Locate the cell with the specified text and output its [x, y] center coordinate. 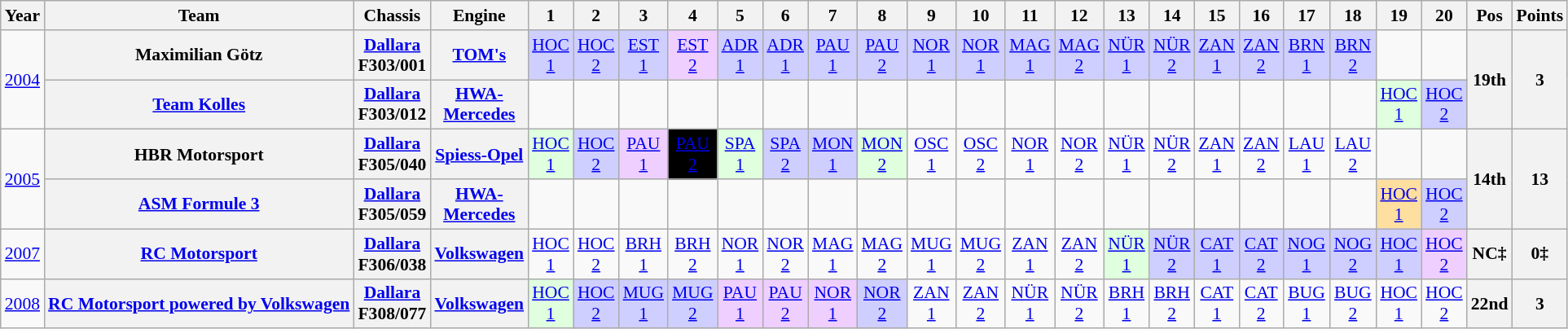
16 [1261, 15]
EST1 [643, 55]
Dallara F305/059 [392, 204]
MON1 [832, 155]
0‡ [1539, 254]
19 [1399, 15]
BUG2 [1352, 303]
9 [932, 15]
1 [551, 15]
EST2 [692, 55]
Maximilian Götz [199, 55]
14 [1172, 15]
BRN1 [1307, 55]
Dallara F305/040 [392, 155]
11 [1030, 15]
6 [785, 15]
2005 [23, 179]
LAU1 [1307, 155]
Pos [1490, 15]
Engine [479, 15]
NOG2 [1352, 254]
Team Kolles [199, 104]
2004 [23, 80]
17 [1307, 15]
OSC2 [981, 155]
RC Motorsport [199, 254]
BRN2 [1352, 55]
NC‡ [1490, 254]
22nd [1490, 303]
Dallara F308/077 [392, 303]
2007 [23, 254]
18 [1352, 15]
Year [23, 15]
12 [1080, 15]
HBR Motorsport [199, 155]
7 [832, 15]
2 [596, 15]
TOM's [479, 55]
SPA2 [785, 155]
Chassis [392, 15]
Points [1539, 15]
ASM Formule 3 [199, 204]
Spiess-Opel [479, 155]
Dallara F303/012 [392, 104]
19th [1490, 80]
14th [1490, 179]
2008 [23, 303]
MON2 [883, 155]
OSC1 [932, 155]
8 [883, 15]
10 [981, 15]
4 [692, 15]
SPA1 [740, 155]
BUG1 [1307, 303]
5 [740, 15]
15 [1217, 15]
NOG1 [1307, 254]
Team [199, 15]
20 [1444, 15]
LAU2 [1352, 155]
Dallara F303/001 [392, 55]
RC Motorsport powered by Volkswagen [199, 303]
Dallara F306/038 [392, 254]
